Provide the [x, y] coordinate of the cell's center where the given text is located.  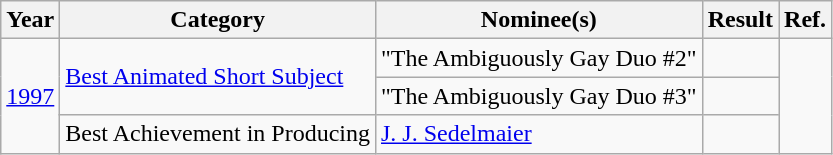
Category [218, 20]
Ref. [806, 20]
Best Animated Short Subject [218, 77]
1997 [30, 96]
Nominee(s) [538, 20]
Best Achievement in Producing [218, 134]
Year [30, 20]
J. J. Sedelmaier [538, 134]
Result [740, 20]
"The Ambiguously Gay Duo #2" [538, 58]
"The Ambiguously Gay Duo #3" [538, 96]
